Output the (x, y) coordinate of the center of the cell containing the given text.  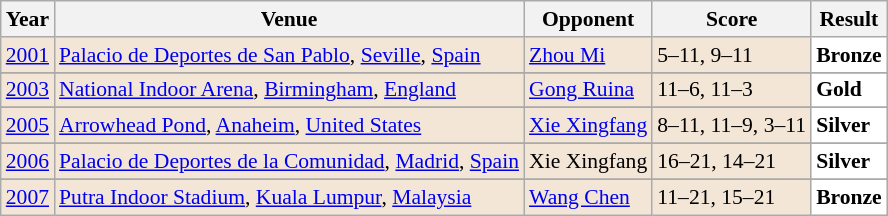
Arrowhead Pond, Anaheim, United States (289, 126)
2006 (28, 162)
Gong Ruina (588, 90)
11–21, 15–21 (732, 197)
5–11, 9–11 (732, 55)
Year (28, 19)
2007 (28, 197)
Wang Chen (588, 197)
2005 (28, 126)
Zhou Mi (588, 55)
National Indoor Arena, Birmingham, England (289, 90)
Gold (849, 90)
Score (732, 19)
Palacio de Deportes de la Comunidad, Madrid, Spain (289, 162)
8–11, 11–9, 3–11 (732, 126)
11–6, 11–3 (732, 90)
Opponent (588, 19)
Palacio de Deportes de San Pablo, Seville, Spain (289, 55)
16–21, 14–21 (732, 162)
Venue (289, 19)
Result (849, 19)
2003 (28, 90)
Putra Indoor Stadium, Kuala Lumpur, Malaysia (289, 197)
2001 (28, 55)
